From the cell containing the given text, extract its center point as [X, Y] coordinate. 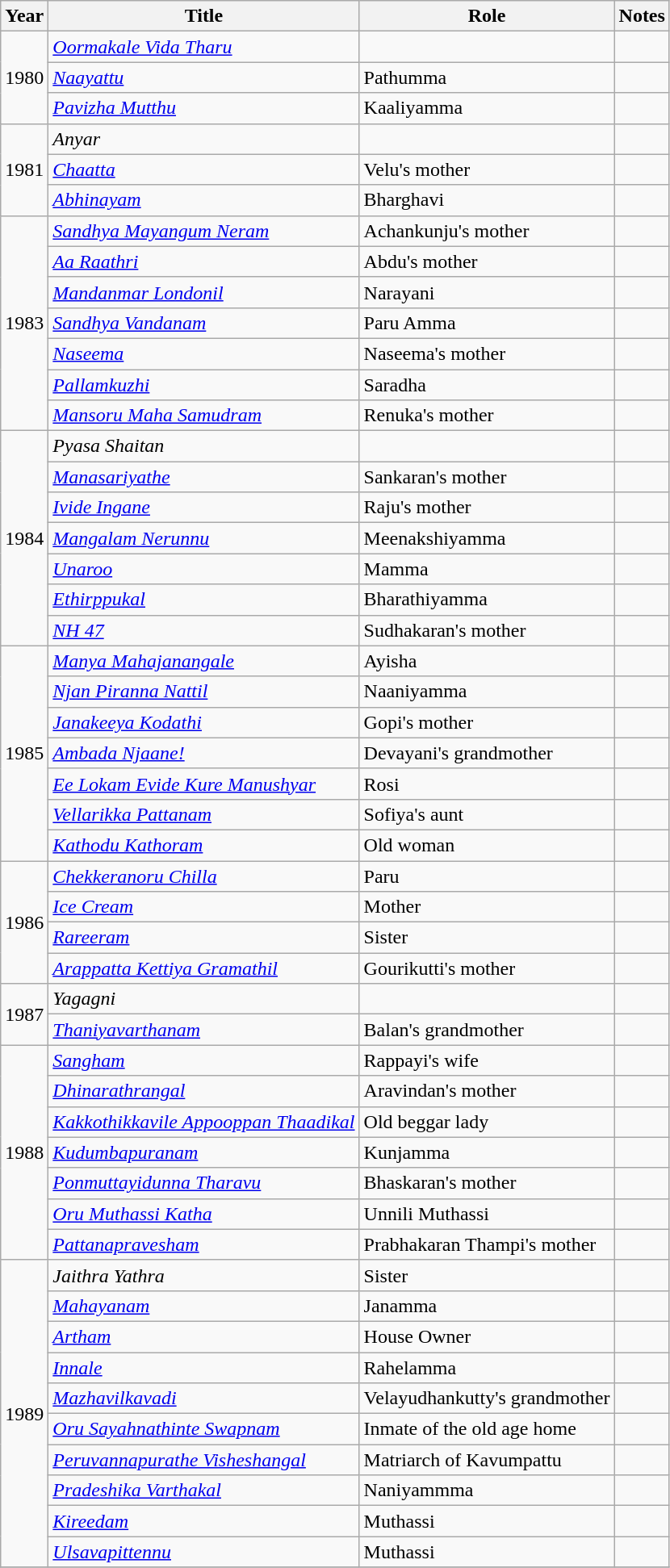
Sangham [203, 1060]
Renuka's mother [487, 416]
Arappatta Kettiya Gramathil [203, 968]
Naseema's mother [487, 353]
Unnili Muthassi [487, 1214]
Pattanapravesham [203, 1244]
Sandhya Mayangum Neram [203, 231]
Year [24, 16]
Pavizha Mutthu [203, 108]
Velayudhankutty's grandmother [487, 1399]
Kudumbapuranam [203, 1152]
Naseema [203, 353]
Chaatta [203, 169]
Oru Sayahnathinte Swapnam [203, 1429]
Aravindan's mother [487, 1091]
Ice Cream [203, 907]
1981 [24, 169]
1980 [24, 77]
Ambada Njaane! [203, 753]
Mazhavilkavadi [203, 1399]
Bharghavi [487, 200]
Ivide Ingane [203, 508]
Mandanmar Londonil [203, 292]
Innale [203, 1368]
1989 [24, 1414]
Abdu's mother [487, 261]
Bharathiyamma [487, 600]
Sudhakaran's mother [487, 630]
Narayani [487, 292]
Yagagni [203, 999]
Kathodu Kathoram [203, 845]
Ulsavapittennu [203, 1552]
Manya Mahajanangale [203, 661]
Saradha [487, 385]
Notes [642, 16]
Artham [203, 1336]
Achankunju's mother [487, 231]
Oru Muthassi Katha [203, 1214]
Velu's mother [487, 169]
Rareeram [203, 938]
Chekkeranoru Chilla [203, 876]
1987 [24, 1014]
Mangalam Nerunnu [203, 538]
Paru Amma [487, 323]
1988 [24, 1152]
Pathumma [487, 77]
Ponmuttayidunna Tharavu [203, 1183]
Role [487, 16]
Peruvannapurathe Visheshangal [203, 1460]
Njan Piranna Nattil [203, 692]
Janamma [487, 1306]
Kakkothikkavile Appooppan Thaadikal [203, 1122]
Sandhya Vandanam [203, 323]
Anyar [203, 139]
Naaniyamma [487, 692]
Mother [487, 907]
Inmate of the old age home [487, 1429]
Prabhakaran Thampi's mother [487, 1244]
Aa Raathri [203, 261]
Jaithra Yathra [203, 1275]
Mansoru Maha Samudram [203, 416]
Ee Lokam Evide Kure Manushyar [203, 784]
Old woman [487, 845]
Abhinayam [203, 200]
Naniyammma [487, 1491]
Meenakshiyamma [487, 538]
Kireedam [203, 1521]
Rosi [487, 784]
Pallamkuzhi [203, 385]
NH 47 [203, 630]
Sankaran's mother [487, 477]
Gopi's mother [487, 722]
House Owner [487, 1336]
Ayisha [487, 661]
Bhaskaran's mother [487, 1183]
Mahayanam [203, 1306]
Balan's grandmother [487, 1030]
Vellarikka Pattanam [203, 814]
Kunjamma [487, 1152]
1983 [24, 323]
Dhinarathrangal [203, 1091]
1984 [24, 538]
Mamma [487, 569]
Kaaliyamma [487, 108]
Rappayi's wife [487, 1060]
Paru [487, 876]
Rahelamma [487, 1368]
Gourikutti's mother [487, 968]
Ethirppukal [203, 600]
Manasariyathe [203, 477]
Sofiya's aunt [487, 814]
Pyasa Shaitan [203, 446]
1985 [24, 753]
Oormakale Vida Tharu [203, 47]
Pradeshika Varthakal [203, 1491]
Janakeeya Kodathi [203, 722]
Devayani's grandmother [487, 753]
Thaniyavarthanam [203, 1030]
1986 [24, 922]
Matriarch of Kavumpattu [487, 1460]
Raju's mother [487, 508]
Old beggar lady [487, 1122]
Naayattu [203, 77]
Unaroo [203, 569]
Title [203, 16]
